Provide the [x, y] coordinate of the cell's center where the given text is located.  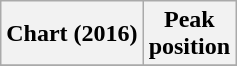
Peakposition [189, 34]
Chart (2016) [72, 34]
